Identify which cell holds the provided text, then report its (x, y) central coordinate. 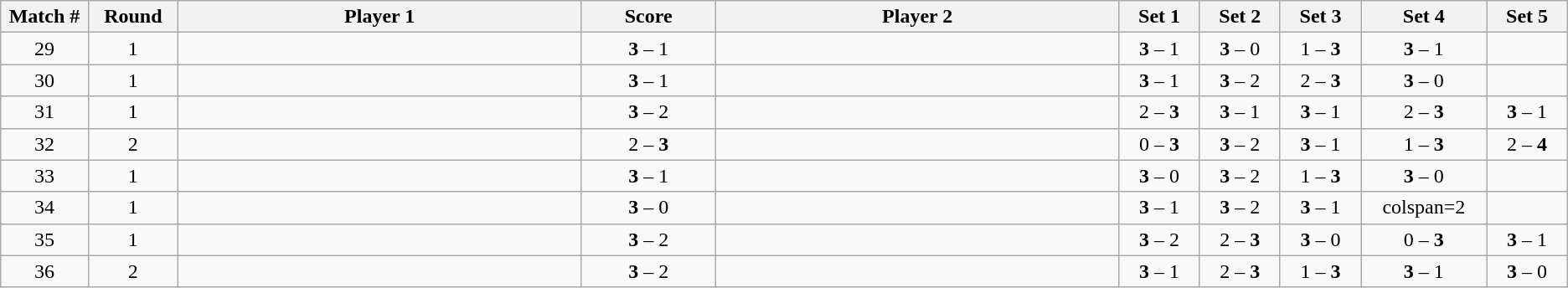
Set 4 (1424, 17)
Score (648, 17)
2 – 4 (1527, 144)
30 (45, 80)
Round (132, 17)
Set 1 (1159, 17)
Set 3 (1320, 17)
32 (45, 144)
Player 1 (379, 17)
Set 5 (1527, 17)
34 (45, 208)
29 (45, 49)
colspan=2 (1424, 208)
Set 2 (1240, 17)
35 (45, 239)
Player 2 (916, 17)
33 (45, 176)
31 (45, 112)
Match # (45, 17)
36 (45, 271)
